Provide the [x, y] coordinate of the cell's center where the given text is located.  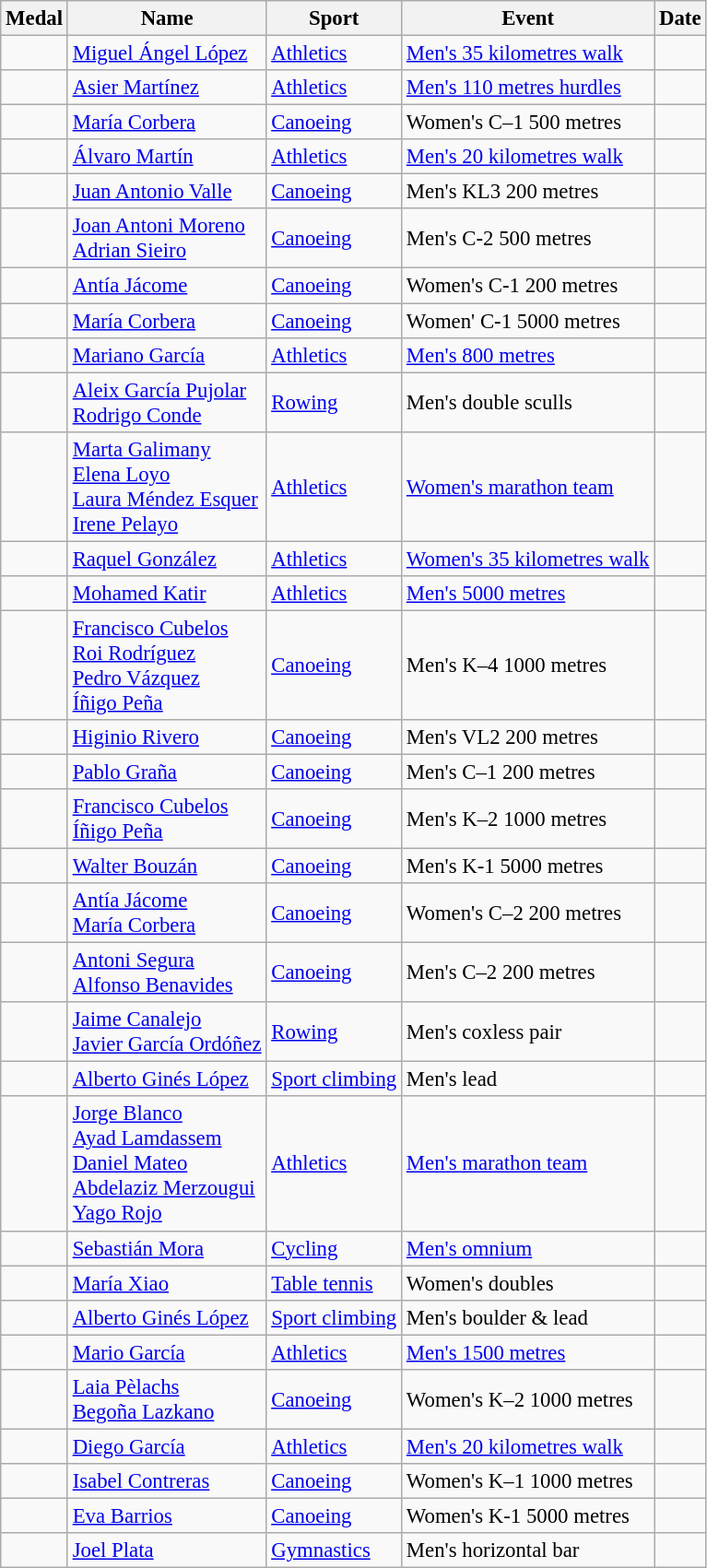
Men's double sculls [528, 402]
Men's 5000 metres [528, 594]
Francisco CubelosRoi RodríguezPedro VázquezÍñigo Peña [167, 666]
Eva Barrios [167, 1515]
Men's 800 metres [528, 355]
Women's C-1 200 metres [528, 286]
Miguel Ángel López [167, 53]
Mariano García [167, 355]
Walter Bouzán [167, 867]
Event [528, 18]
Antía Jácome [167, 286]
Women's C–2 200 metres [528, 913]
Laia PèlachsBegoña Lazkano [167, 1399]
Raquel González [167, 559]
Gymnastics [334, 1550]
Sebastián Mora [167, 1248]
Álvaro Martín [167, 157]
Men's C–1 200 metres [528, 772]
Date [680, 18]
Antoni SeguraAlfonso Benavides [167, 973]
Jaime CanalejoJavier García Ordóñez [167, 1032]
Isabel Contreras [167, 1481]
Name [167, 18]
Cycling [334, 1248]
Women's doubles [528, 1283]
Men's C–2 200 metres [528, 973]
Table tennis [334, 1283]
Aleix García PujolarRodrigo Conde [167, 402]
Women's C–1 500 metres [528, 123]
Antía JácomeMaría Corbera [167, 913]
Joel Plata [167, 1550]
Francisco CubelosÍñigo Peña [167, 819]
Joan Antoni MorenoAdrian Sieiro [167, 238]
Women's 35 kilometres walk [528, 559]
Men's 110 metres hurdles [528, 88]
Men's 35 kilometres walk [528, 53]
Medal [35, 18]
Men's lead [528, 1079]
Men's boulder & lead [528, 1317]
Mario García [167, 1352]
Higinio Rivero [167, 737]
Sport [334, 18]
Juan Antonio Valle [167, 192]
Men's K–2 1000 metres [528, 819]
Diego García [167, 1446]
Men's K-1 5000 metres [528, 867]
Mohamed Katir [167, 594]
Men's VL2 200 metres [528, 737]
Men's KL3 200 metres [528, 192]
Men's marathon team [528, 1164]
Men's K–4 1000 metres [528, 666]
Jorge BlancoAyad LamdassemDaniel MateoAbdelaziz MerzouguiYago Rojo [167, 1164]
Men's C-2 500 metres [528, 238]
Women's K–2 1000 metres [528, 1399]
Women's K-1 5000 metres [528, 1515]
María Xiao [167, 1283]
Marta GalimanyElena LoyoLaura Méndez Esquer Irene Pelayo [167, 487]
Men's coxless pair [528, 1032]
Men's horizontal bar [528, 1550]
Asier Martínez [167, 88]
Men's omnium [528, 1248]
Men's 1500 metres [528, 1352]
Pablo Graña [167, 772]
Women's K–1 1000 metres [528, 1481]
Women's marathon team [528, 487]
Women' C-1 5000 metres [528, 321]
